Determine the (x, y) coordinate at the center of the cell enclosing the given text.  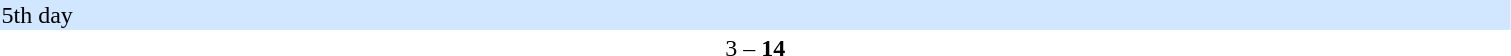
5th day (756, 15)
